Pinpoint the cell where the given text exists, returning its (X, Y) midpoint coordinate. 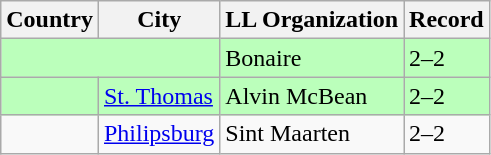
St. Thomas (158, 96)
Country (50, 20)
Sint Maarten (312, 134)
LL Organization (312, 20)
City (158, 20)
Bonaire (312, 58)
Record (447, 20)
Alvin McBean (312, 96)
Philipsburg (158, 134)
